Return (x, y) of the center of cell containing provided text 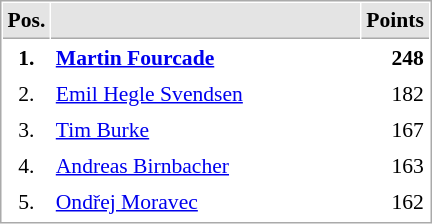
5. (26, 201)
1. (26, 57)
Martin Fourcade (206, 57)
Emil Hegle Svendsen (206, 93)
3. (26, 129)
Andreas Birnbacher (206, 165)
162 (396, 201)
248 (396, 57)
182 (396, 93)
4. (26, 165)
Tim Burke (206, 129)
167 (396, 129)
Points (396, 21)
Pos. (26, 21)
Ondřej Moravec (206, 201)
163 (396, 165)
2. (26, 93)
